Extract the (x, y) coordinate from the center of the cell holding the provided text.  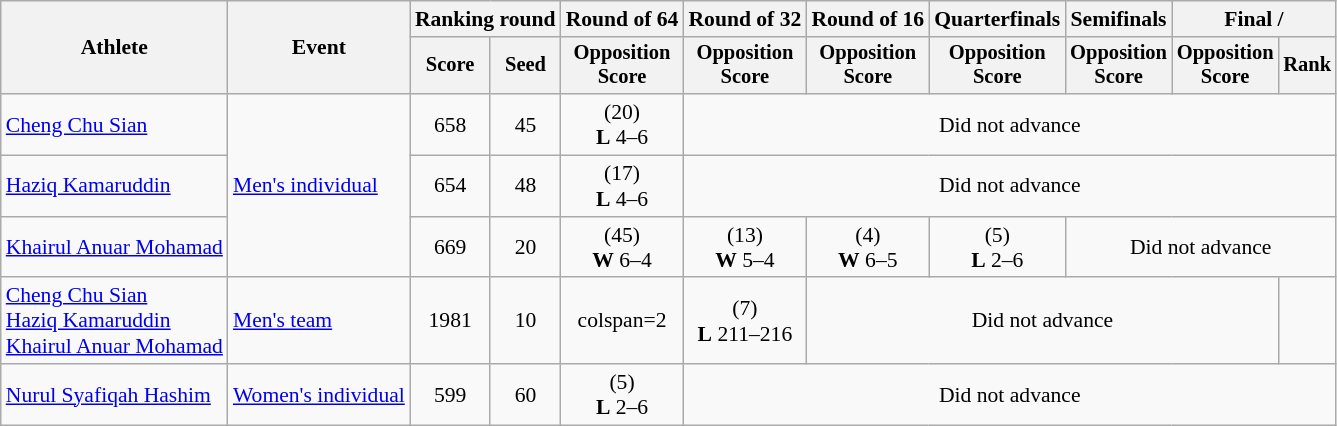
Women's individual (319, 394)
1981 (450, 322)
45 (525, 124)
Round of 16 (868, 19)
20 (525, 248)
Final / (1254, 19)
(7)L 211–216 (744, 322)
669 (450, 248)
Rank (1307, 66)
599 (450, 394)
Men's individual (319, 186)
Cheng Chu SianHaziq KamaruddinKhairul Anuar Mohamad (114, 322)
Round of 32 (744, 19)
Semifinals (1118, 19)
60 (525, 394)
(20) L 4–6 (622, 124)
(45) W 6–4 (622, 248)
Quarterfinals (997, 19)
Score (450, 66)
Round of 64 (622, 19)
colspan=2 (622, 322)
Athlete (114, 48)
Men's team (319, 322)
658 (450, 124)
Nurul Syafiqah Hashim (114, 394)
Ranking round (486, 19)
10 (525, 322)
Haziq Kamaruddin (114, 186)
(17)L 4–6 (622, 186)
Khairul Anuar Mohamad (114, 248)
654 (450, 186)
48 (525, 186)
(4) W 6–5 (868, 248)
(13) W 5–4 (744, 248)
Event (319, 48)
Seed (525, 66)
Cheng Chu Sian (114, 124)
